Provide the [x, y] coordinate of the cell's center where the given text is located.  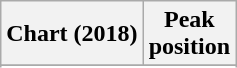
Chart (2018) [72, 34]
Peak position [189, 34]
